Identify which cell holds the provided text, then report its [x, y] central coordinate. 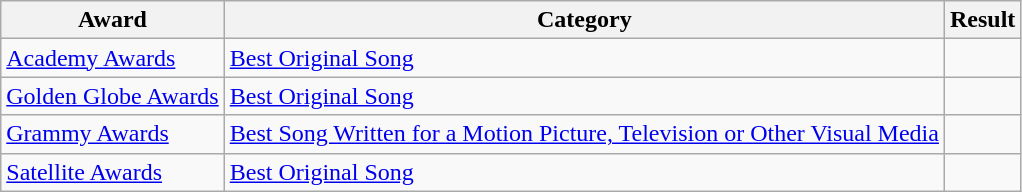
Academy Awards [113, 58]
Category [584, 20]
Grammy Awards [113, 134]
Award [113, 20]
Result [982, 20]
Best Song Written for a Motion Picture, Television or Other Visual Media [584, 134]
Golden Globe Awards [113, 96]
Satellite Awards [113, 172]
